Find where the given text appears and provide that cell's center as [x, y] coordinate. 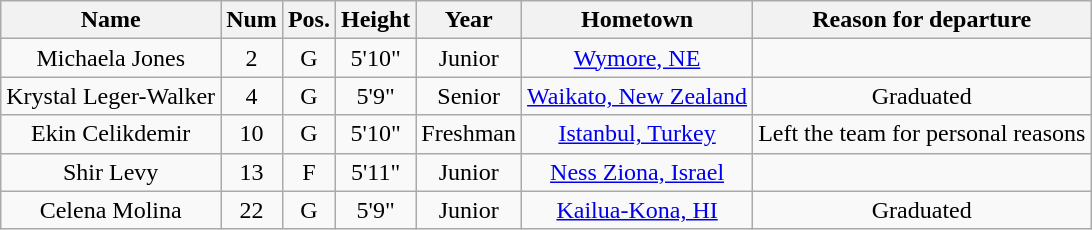
Year [469, 20]
Shir Levy [111, 172]
Michaela Jones [111, 58]
22 [252, 210]
Krystal Leger-Walker [111, 96]
Name [111, 20]
Height [375, 20]
Istanbul, Turkey [638, 134]
Wymore, NE [638, 58]
5'11" [375, 172]
Num [252, 20]
Waikato, New Zealand [638, 96]
2 [252, 58]
F [308, 172]
Left the team for personal reasons [922, 134]
Kailua-Kona, HI [638, 210]
Celena Molina [111, 210]
Freshman [469, 134]
Ekin Celikdemir [111, 134]
Hometown [638, 20]
13 [252, 172]
4 [252, 96]
Reason for departure [922, 20]
10 [252, 134]
Ness Ziona, Israel [638, 172]
Pos. [308, 20]
Senior [469, 96]
